Detect which cell encompasses the target text, then output its [X, Y] center coordinate. 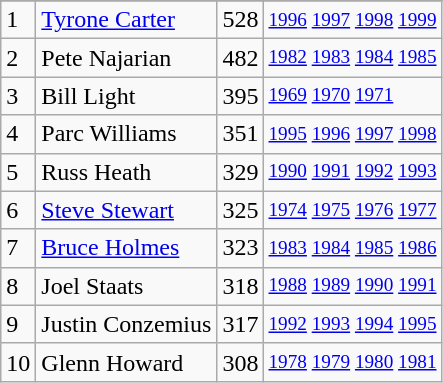
Tyrone Carter [126, 20]
Parc Williams [126, 134]
1 [18, 20]
Justin Conzemius [126, 324]
351 [240, 134]
395 [240, 96]
6 [18, 210]
Pete Najarian [126, 58]
329 [240, 172]
Joel Staats [126, 286]
325 [240, 210]
317 [240, 324]
10 [18, 362]
7 [18, 248]
1983 1984 1985 1986 [352, 248]
Bill Light [126, 96]
3 [18, 96]
Steve Stewart [126, 210]
1978 1979 1980 1981 [352, 362]
308 [240, 362]
4 [18, 134]
Glenn Howard [126, 362]
1969 1970 1971 [352, 96]
323 [240, 248]
1988 1989 1990 1991 [352, 286]
1982 1983 1984 1985 [352, 58]
1990 1991 1992 1993 [352, 172]
Bruce Holmes [126, 248]
2 [18, 58]
1996 1997 1998 1999 [352, 20]
528 [240, 20]
Russ Heath [126, 172]
5 [18, 172]
8 [18, 286]
318 [240, 286]
482 [240, 58]
1995 1996 1997 1998 [352, 134]
1974 1975 1976 1977 [352, 210]
1992 1993 1994 1995 [352, 324]
9 [18, 324]
